Detect which cell encompasses the target text, then output its [X, Y] center coordinate. 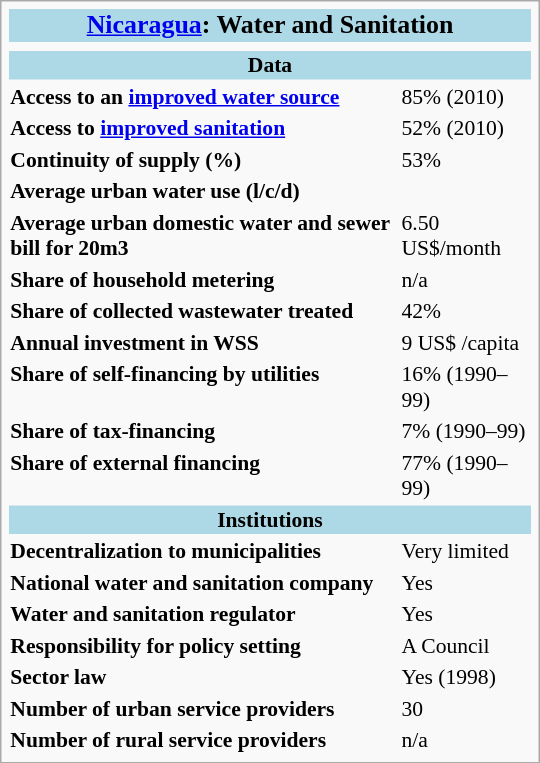
Responsibility for policy setting [203, 645]
Number of urban service providers [203, 708]
Access to an improved water source [203, 96]
7% (1990–99) [466, 431]
Institutions [270, 519]
16% (1990–99) [466, 387]
Data [270, 65]
77% (1990–99) [466, 475]
Water and sanitation regulator [203, 614]
Share of external financing [203, 475]
Average urban water use (l/c/d) [203, 191]
National water and sanitation company [203, 582]
Share of collected wastewater treated [203, 311]
30 [466, 708]
53% [466, 159]
Continuity of supply (%) [203, 159]
9 US$ /capita [466, 342]
6.50 US$/month [466, 235]
Very limited [466, 551]
Share of household metering [203, 279]
Decentralization to municipalities [203, 551]
Access to improved sanitation [203, 128]
Share of tax-financing [203, 431]
Number of rural service providers [203, 740]
52% (2010) [466, 128]
Average urban domestic water and sewer bill for 20m3 [203, 235]
Nicaragua: Water and Sanitation [270, 26]
Yes (1998) [466, 677]
A Council [466, 645]
Annual investment in WSS [203, 342]
42% [466, 311]
85% (2010) [466, 96]
Share of self-financing by utilities [203, 387]
Sector law [203, 677]
